Return [X, Y] of the center of cell containing provided text 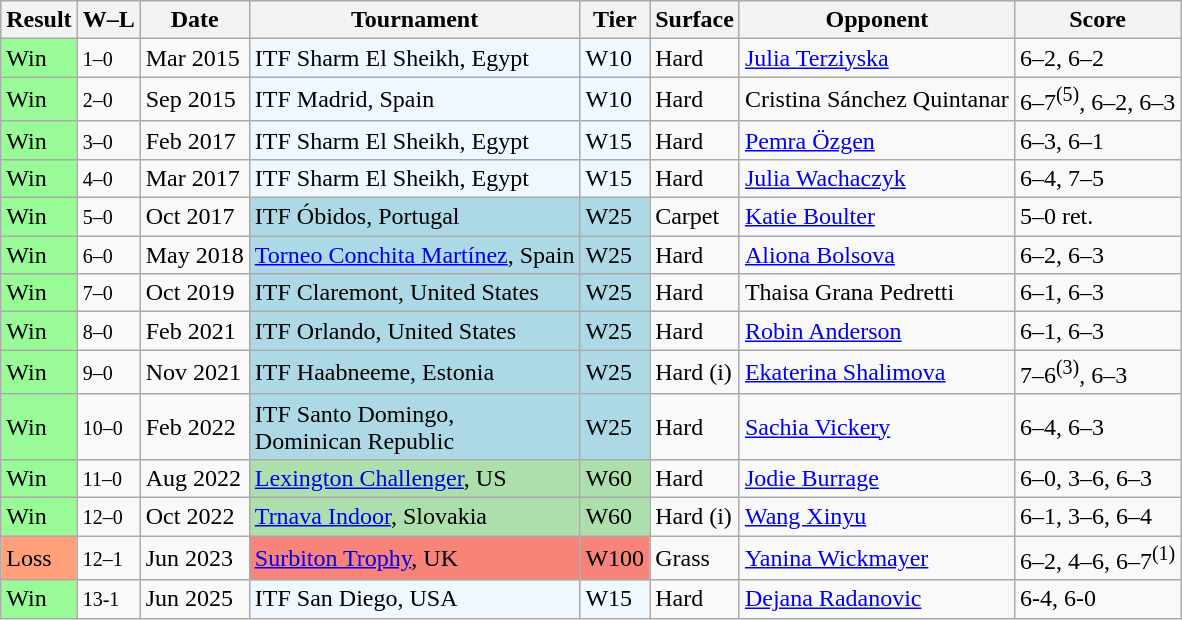
Ekaterina Shalimova [876, 372]
ITF Óbidos, Portugal [414, 217]
Tournament [414, 20]
Oct 2017 [194, 217]
Date [194, 20]
ITF Haabneeme, Estonia [414, 372]
8–0 [108, 331]
Thaisa Grana Pedretti [876, 293]
Yanina Wickmayer [876, 558]
Grass [695, 558]
Dejana Radanovic [876, 599]
9–0 [108, 372]
Julia Terziyska [876, 58]
ITF Orlando, United States [414, 331]
Jodie Burrage [876, 478]
Feb 2022 [194, 426]
6–2, 6–3 [1097, 255]
6–0, 3–6, 6–3 [1097, 478]
Pemra Özgen [876, 140]
Oct 2022 [194, 516]
6–7(5), 6–2, 6–3 [1097, 100]
Cristina Sánchez Quintanar [876, 100]
Sachia Vickery [876, 426]
4–0 [108, 178]
12–1 [108, 558]
ITF San Diego, USA [414, 599]
ITF Santo Domingo, Dominican Republic [414, 426]
Loss [39, 558]
6–1, 3–6, 6–4 [1097, 516]
6–4, 6–3 [1097, 426]
ITF Madrid, Spain [414, 100]
7–0 [108, 293]
Opponent [876, 20]
11–0 [108, 478]
2–0 [108, 100]
Torneo Conchita Martínez, Spain [414, 255]
1–0 [108, 58]
6–2, 6–2 [1097, 58]
Jun 2025 [194, 599]
6-4, 6-0 [1097, 599]
Katie Boulter [876, 217]
ITF Claremont, United States [414, 293]
6–4, 7–5 [1097, 178]
Aug 2022 [194, 478]
Lexington Challenger, US [414, 478]
10–0 [108, 426]
Score [1097, 20]
Julia Wachaczyk [876, 178]
May 2018 [194, 255]
Trnava Indoor, Slovakia [414, 516]
Robin Anderson [876, 331]
Oct 2019 [194, 293]
W–L [108, 20]
Surface [695, 20]
5–0 [108, 217]
Tier [615, 20]
Jun 2023 [194, 558]
Wang Xinyu [876, 516]
Sep 2015 [194, 100]
Mar 2015 [194, 58]
13-1 [108, 599]
7–6(3), 6–3 [1097, 372]
W100 [615, 558]
Feb 2017 [194, 140]
3–0 [108, 140]
5–0 ret. [1097, 217]
12–0 [108, 516]
Nov 2021 [194, 372]
Result [39, 20]
Surbiton Trophy, UK [414, 558]
Carpet [695, 217]
Aliona Bolsova [876, 255]
6–3, 6–1 [1097, 140]
Feb 2021 [194, 331]
6–2, 4–6, 6–7(1) [1097, 558]
6–0 [108, 255]
Mar 2017 [194, 178]
